Locate the cell with the specified text and output its (X, Y) center coordinate. 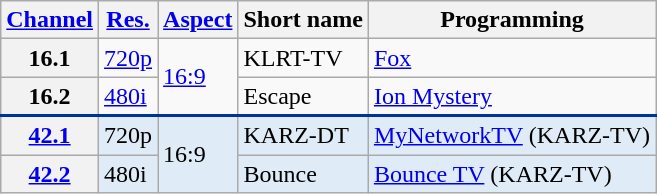
Aspect (198, 20)
MyNetworkTV (KARZ-TV) (512, 136)
Bounce (303, 173)
Res. (128, 20)
Short name (303, 20)
KLRT-TV (303, 58)
Fox (512, 58)
16.2 (50, 96)
16.1 (50, 58)
Escape (303, 96)
Bounce TV (KARZ-TV) (512, 173)
42.1 (50, 136)
KARZ-DT (303, 136)
Channel (50, 20)
Ion Mystery (512, 96)
Programming (512, 20)
42.2 (50, 173)
